Provide the [X, Y] coordinate of the cell's center where the given text is located.  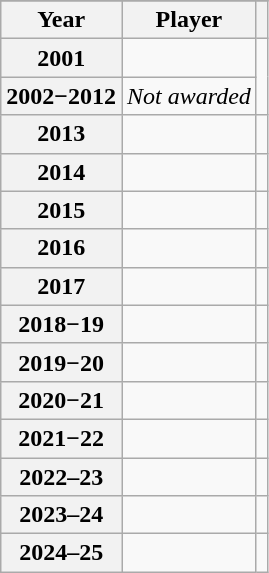
2018−19 [62, 324]
2001 [62, 58]
2002−2012 [62, 96]
Player [190, 20]
2014 [62, 172]
2013 [62, 134]
2015 [62, 210]
2023–24 [62, 515]
2024–25 [62, 553]
2017 [62, 286]
2020−21 [62, 400]
2022–23 [62, 477]
Year [62, 20]
2019−20 [62, 362]
Not awarded [190, 96]
2021−22 [62, 438]
2016 [62, 248]
